Search for the cell housing the specified text and yield its (x, y) center coordinate. 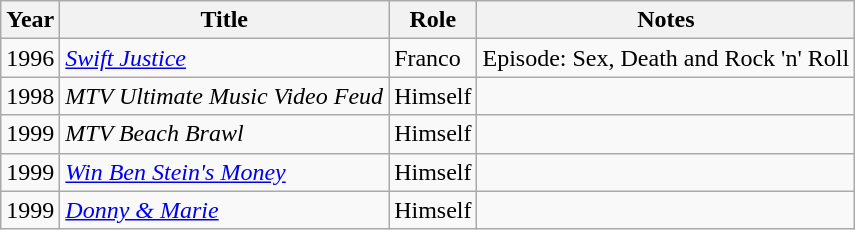
Episode: Sex, Death and Rock 'n' Roll (666, 58)
1998 (30, 96)
MTV Ultimate Music Video Feud (224, 96)
Win Ben Stein's Money (224, 172)
Year (30, 20)
Swift Justice (224, 58)
MTV Beach Brawl (224, 134)
Donny & Marie (224, 210)
Notes (666, 20)
1996 (30, 58)
Title (224, 20)
Role (433, 20)
Franco (433, 58)
